Search for the cell housing the specified text and yield its [x, y] center coordinate. 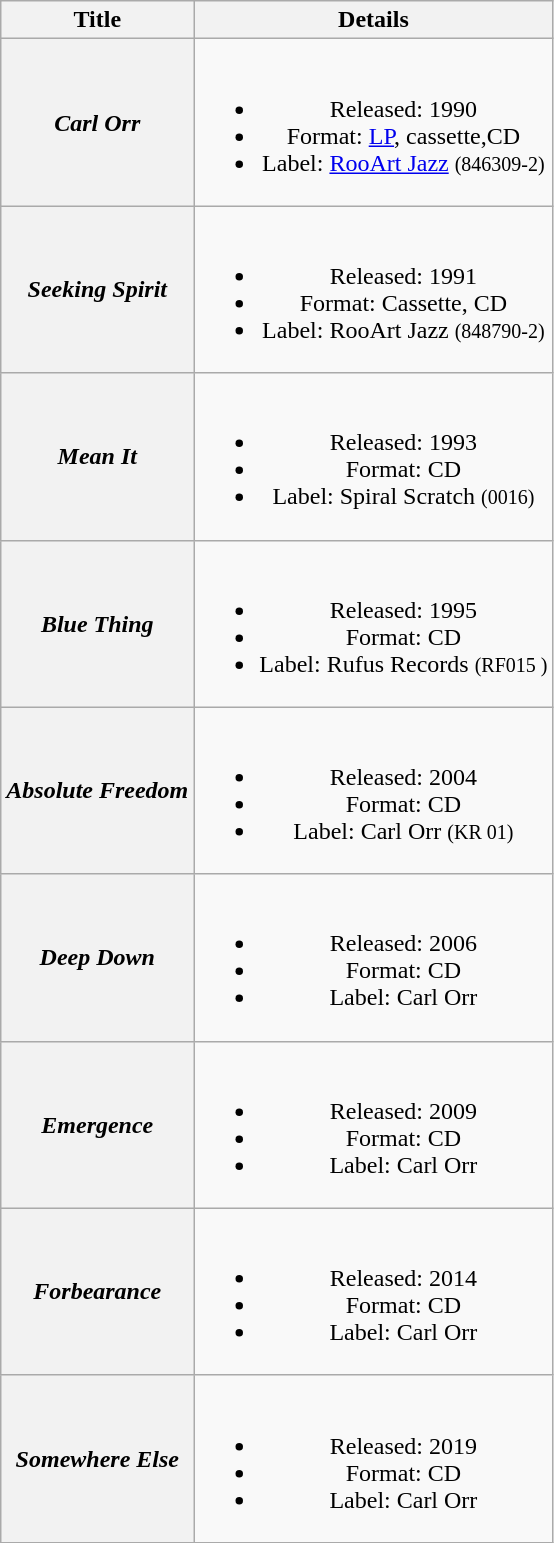
Released: 2004Format: CDLabel: Carl Orr (KR 01) [374, 790]
Mean It [98, 456]
Released: 1995Format: CDLabel: Rufus Records (RF015 ) [374, 624]
Released: 2006Format: CDLabel: Carl Orr [374, 958]
Title [98, 20]
Released: 1993Format: CDLabel: Spiral Scratch (0016) [374, 456]
Absolute Freedom [98, 790]
Carl Orr [98, 122]
Seeking Spirit [98, 290]
Blue Thing [98, 624]
Forbearance [98, 1292]
Released: 2014Format: CDLabel: Carl Orr [374, 1292]
Somewhere Else [98, 1458]
Released: 2009Format: CDLabel: Carl Orr [374, 1124]
Released: 1990Format: LP, cassette,CDLabel: RooArt Jazz (846309-2) [374, 122]
Released: 1991Format: Cassette, CDLabel: RooArt Jazz (848790-2) [374, 290]
Emergence [98, 1124]
Released: 2019Format: CDLabel: Carl Orr [374, 1458]
Details [374, 20]
Deep Down [98, 958]
